Pinpoint the cell where the given text exists, returning its (x, y) midpoint coordinate. 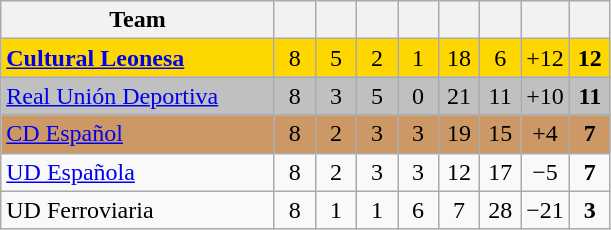
Team (138, 20)
−21 (546, 210)
CD Español (138, 134)
18 (460, 58)
+4 (546, 134)
0 (418, 96)
Cultural Leonesa (138, 58)
15 (500, 134)
Real Unión Deportiva (138, 96)
17 (500, 172)
−5 (546, 172)
UD Española (138, 172)
UD Ferroviaria (138, 210)
+10 (546, 96)
28 (500, 210)
21 (460, 96)
19 (460, 134)
+12 (546, 58)
